Determine the (X, Y) coordinate at the center of the cell enclosing the given text.  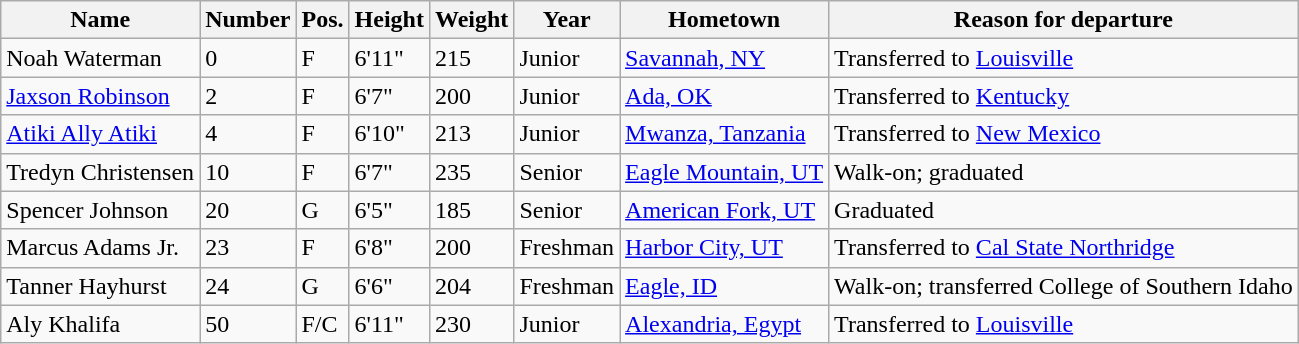
50 (248, 324)
Noah Waterman (100, 58)
Name (100, 20)
Eagle, ID (724, 286)
Height (389, 20)
Tanner Hayhurst (100, 286)
Pos. (322, 20)
230 (471, 324)
Marcus Adams Jr. (100, 248)
Eagle Mountain, UT (724, 172)
213 (471, 134)
Weight (471, 20)
Ada, OK (724, 96)
Harbor City, UT (724, 248)
F/C (322, 324)
Reason for departure (1064, 20)
215 (471, 58)
20 (248, 210)
24 (248, 286)
Graduated (1064, 210)
6'5" (389, 210)
Alexandria, Egypt (724, 324)
Number (248, 20)
Aly Khalifa (100, 324)
Transferred to New Mexico (1064, 134)
American Fork, UT (724, 210)
Savannah, NY (724, 58)
Year (567, 20)
6'8" (389, 248)
0 (248, 58)
2 (248, 96)
4 (248, 134)
10 (248, 172)
Walk-on; graduated (1064, 172)
Tredyn Christensen (100, 172)
Atiki Ally Atiki (100, 134)
185 (471, 210)
23 (248, 248)
Transferred to Cal State Northridge (1064, 248)
6'10" (389, 134)
Transferred to Kentucky (1064, 96)
204 (471, 286)
6'6" (389, 286)
Walk-on; transferred College of Southern Idaho (1064, 286)
Spencer Johnson (100, 210)
Mwanza, Tanzania (724, 134)
Hometown (724, 20)
Jaxson Robinson (100, 96)
235 (471, 172)
